For the text-containing cell, return its midpoint in [X, Y] coordinate format. 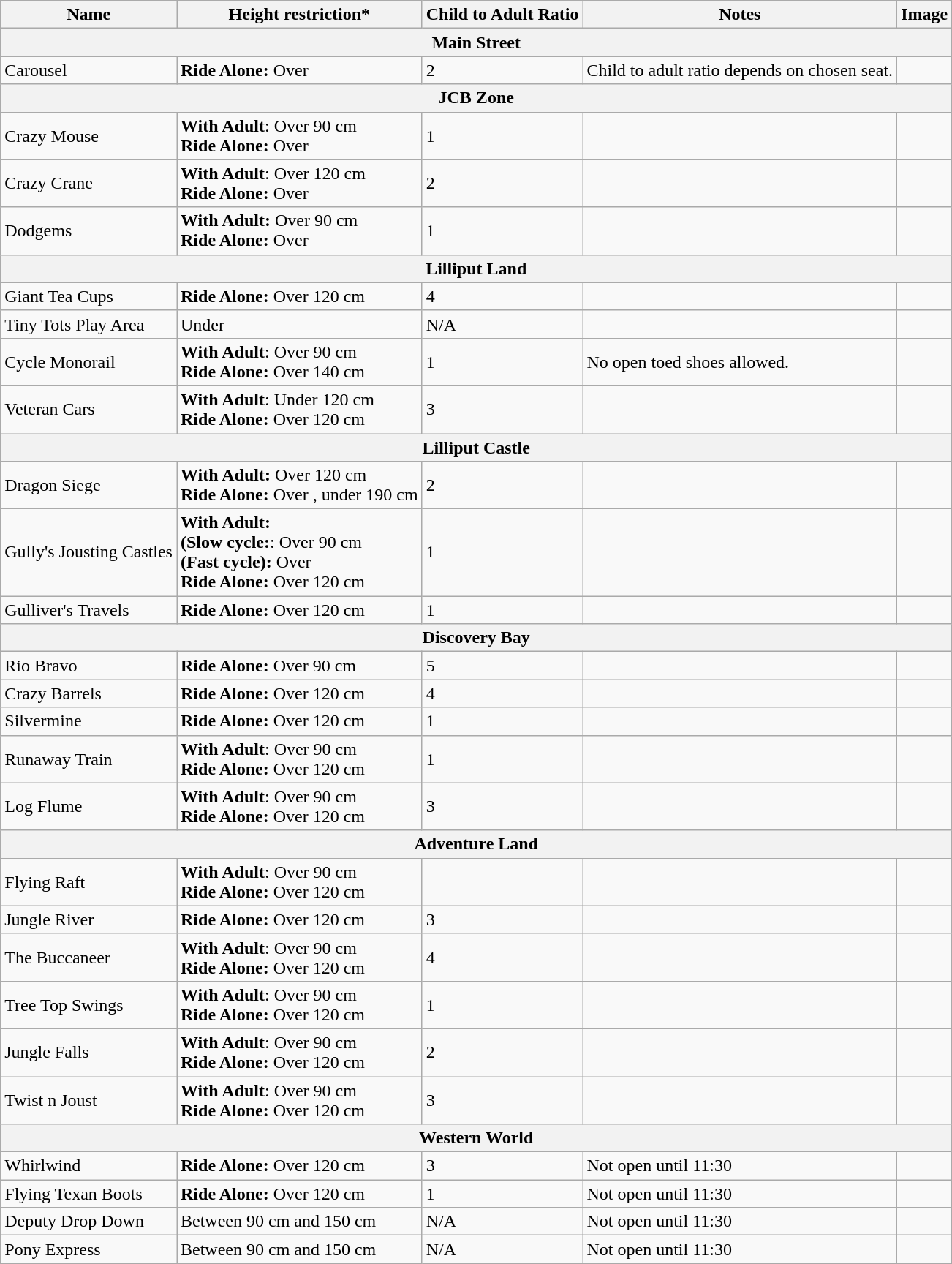
Western World [477, 1138]
Carousel [89, 70]
Discovery Bay [477, 638]
Flying Raft [89, 882]
Main Street [477, 42]
Cycle Monorail [89, 361]
Tiny Tots Play Area [89, 324]
Crazy Mouse [89, 136]
Lilliput Land [477, 268]
Gulliver's Travels [89, 610]
Jungle River [89, 919]
Under [300, 324]
Dragon Siege [89, 486]
With Adult: Over 120 cmRide Alone: Over [300, 183]
Height restriction* [300, 15]
Tree Top Swings [89, 1005]
Pony Express [89, 1249]
Flying Texan Boots [89, 1194]
Veteran Cars [89, 410]
Name [89, 15]
With Adult:(Slow cycle:: Over 90 cm(Fast cycle): Over Ride Alone: Over 120 cm [300, 553]
Crazy Barrels [89, 693]
Lilliput Castle [477, 447]
With Adult: Over 120 cmRide Alone: Over , under 190 cm [300, 486]
Adventure Land [477, 844]
Ride Alone: Over [300, 70]
Child to Adult Ratio [502, 15]
Log Flume [89, 806]
Image [924, 15]
With Adult: Over 90 cmRide Alone: Over 140 cm [300, 361]
Gully's Jousting Castles [89, 553]
Runaway Train [89, 759]
5 [502, 666]
Ride Alone: Over 90 cm [300, 666]
Whirlwind [89, 1166]
Child to adult ratio depends on chosen seat. [740, 70]
Giant Tea Cups [89, 296]
Jungle Falls [89, 1052]
Deputy Drop Down [89, 1222]
Rio Bravo [89, 666]
With Adult: Under 120 cmRide Alone: Over 120 cm [300, 410]
No open toed shoes allowed. [740, 361]
Silvermine [89, 721]
Notes [740, 15]
The Buccaneer [89, 957]
Crazy Crane [89, 183]
JCB Zone [477, 98]
Twist n Joust [89, 1100]
Dodgems [89, 231]
